Output the (x, y) coordinate of the center of the cell containing the given text.  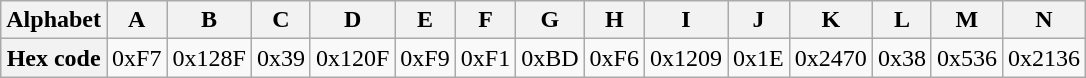
A (136, 20)
F (485, 20)
0x38 (902, 58)
0x2470 (830, 58)
Alphabet (54, 20)
B (209, 20)
H (614, 20)
E (425, 20)
C (280, 20)
0x1209 (686, 58)
0xF1 (485, 58)
0xBD (550, 58)
0xF9 (425, 58)
0x39 (280, 58)
0x120F (352, 58)
Hex code (54, 58)
0x128F (209, 58)
I (686, 20)
0xF7 (136, 58)
0xF6 (614, 58)
L (902, 20)
D (352, 20)
G (550, 20)
0x536 (966, 58)
K (830, 20)
M (966, 20)
0x1E (759, 58)
J (759, 20)
0x2136 (1044, 58)
N (1044, 20)
